Output the [X, Y] coordinate of the center of the cell containing the given text.  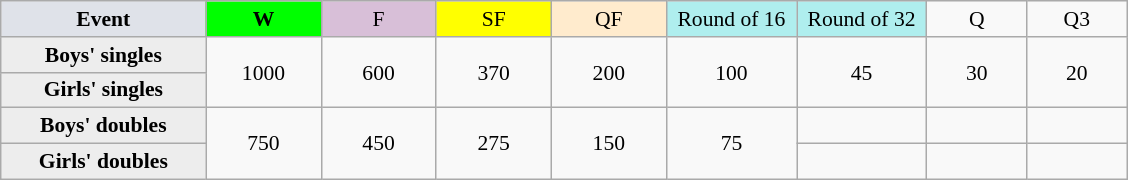
600 [378, 72]
Boys' singles [104, 55]
W [264, 19]
450 [378, 144]
Boys' doubles [104, 126]
Event [104, 19]
1000 [264, 72]
275 [494, 144]
200 [608, 72]
Q [977, 19]
Q3 [1077, 19]
75 [731, 144]
Girls' doubles [104, 162]
100 [731, 72]
750 [264, 144]
150 [608, 144]
45 [861, 72]
30 [977, 72]
20 [1077, 72]
SF [494, 19]
Round of 32 [861, 19]
F [378, 19]
Girls' singles [104, 90]
QF [608, 19]
370 [494, 72]
Round of 16 [731, 19]
